Return the (x, y) coordinate for the center point of the cell that contains the specified text.  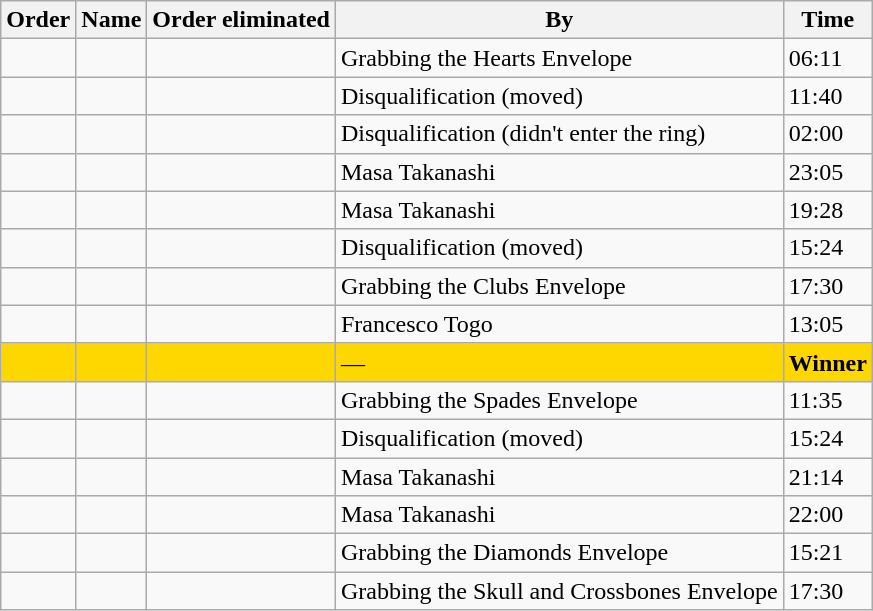
By (559, 20)
Time (828, 20)
Grabbing the Diamonds Envelope (559, 553)
Order (38, 20)
13:05 (828, 324)
Name (112, 20)
— (559, 362)
15:21 (828, 553)
Francesco Togo (559, 324)
Disqualification (didn't enter the ring) (559, 134)
Grabbing the Hearts Envelope (559, 58)
21:14 (828, 477)
Order eliminated (242, 20)
11:40 (828, 96)
23:05 (828, 172)
Winner (828, 362)
Grabbing the Skull and Crossbones Envelope (559, 591)
22:00 (828, 515)
Grabbing the Spades Envelope (559, 400)
02:00 (828, 134)
11:35 (828, 400)
19:28 (828, 210)
06:11 (828, 58)
Grabbing the Clubs Envelope (559, 286)
